Search for the cell housing the specified text and yield its (X, Y) center coordinate. 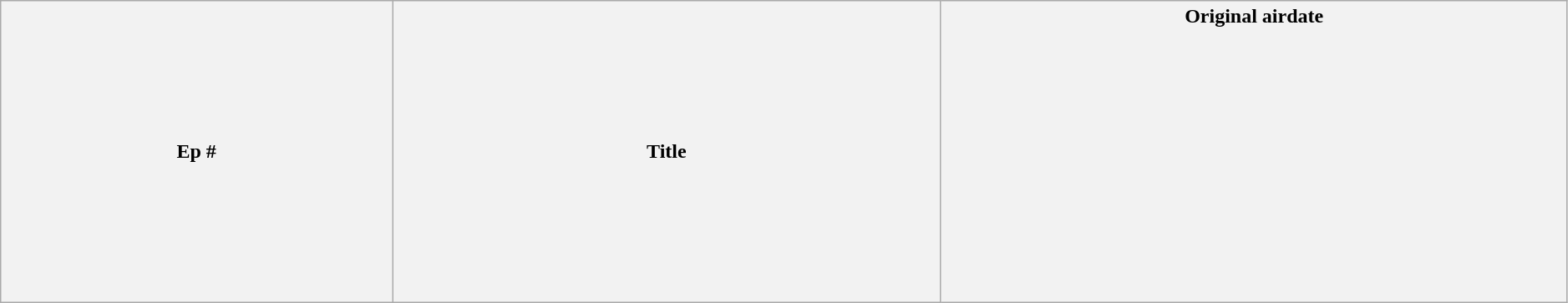
Original airdate (1254, 152)
Title (667, 152)
Ep # (197, 152)
